Pinpoint the cell where the given text exists, returning its (x, y) midpoint coordinate. 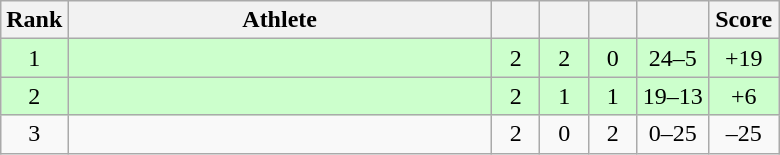
+19 (744, 58)
3 (34, 134)
24–5 (672, 58)
Athlete (280, 20)
Rank (34, 20)
0–25 (672, 134)
–25 (744, 134)
Score (744, 20)
+6 (744, 96)
19–13 (672, 96)
